Identify which cell holds the provided text, then report its (X, Y) central coordinate. 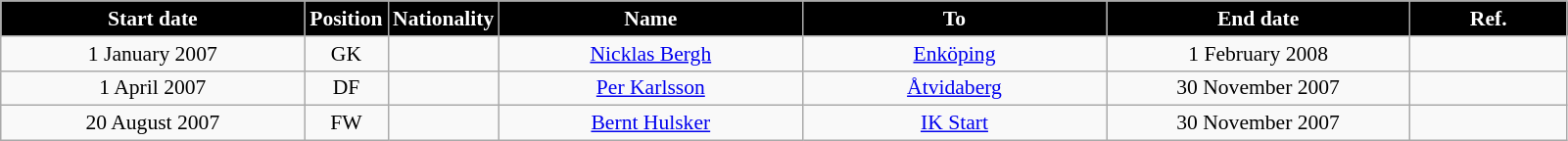
DF (347, 88)
Position (347, 19)
1 January 2007 (153, 54)
FW (347, 123)
GK (347, 54)
Nicklas Bergh (650, 54)
IK Start (954, 123)
20 August 2007 (153, 123)
Enköping (954, 54)
Nationality (443, 19)
Ref. (1489, 19)
To (954, 19)
1 February 2008 (1259, 54)
Bernt Hulsker (650, 123)
Start date (153, 19)
Per Karlsson (650, 88)
End date (1259, 19)
1 April 2007 (153, 88)
Åtvidaberg (954, 88)
Name (650, 19)
